Detect which cell encompasses the target text, then output its (X, Y) center coordinate. 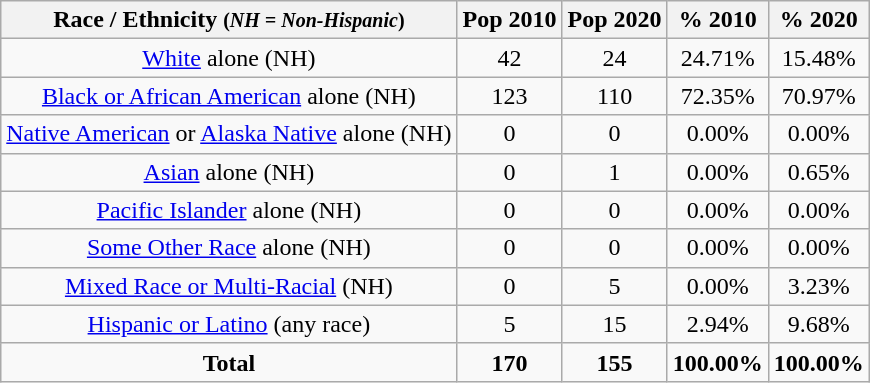
Pacific Islander alone (NH) (229, 210)
155 (614, 362)
% 2020 (818, 20)
Some Other Race alone (NH) (229, 248)
White alone (NH) (229, 58)
70.97% (818, 96)
110 (614, 96)
Pop 2010 (510, 20)
Native American or Alaska Native alone (NH) (229, 134)
2.94% (718, 324)
24.71% (718, 58)
72.35% (718, 96)
9.68% (818, 324)
Pop 2020 (614, 20)
42 (510, 58)
1 (614, 172)
Hispanic or Latino (any race) (229, 324)
24 (614, 58)
% 2010 (718, 20)
15.48% (818, 58)
0.65% (818, 172)
170 (510, 362)
Asian alone (NH) (229, 172)
Total (229, 362)
Black or African American alone (NH) (229, 96)
123 (510, 96)
3.23% (818, 286)
15 (614, 324)
Race / Ethnicity (NH = Non-Hispanic) (229, 20)
Mixed Race or Multi-Racial (NH) (229, 286)
